Extract the (X, Y) coordinate from the center of the cell holding the provided text.  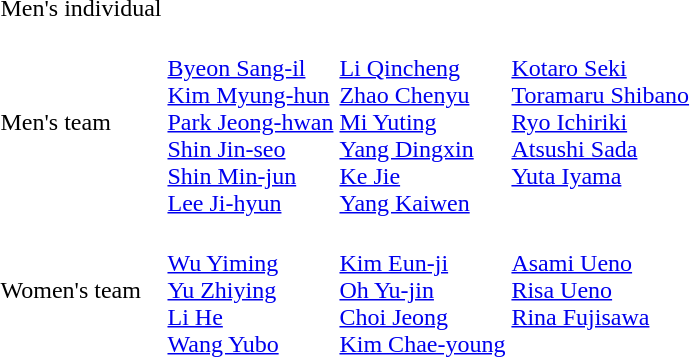
Li QinchengZhao ChenyuMi YutingYang DingxinKe JieYang Kaiwen (422, 122)
Byeon Sang-ilKim Myung-hunPark Jeong-hwanShin Jin-seoShin Min-junLee Ji-hyun (250, 122)
